Locate the cell with the specified text and output its (x, y) center coordinate. 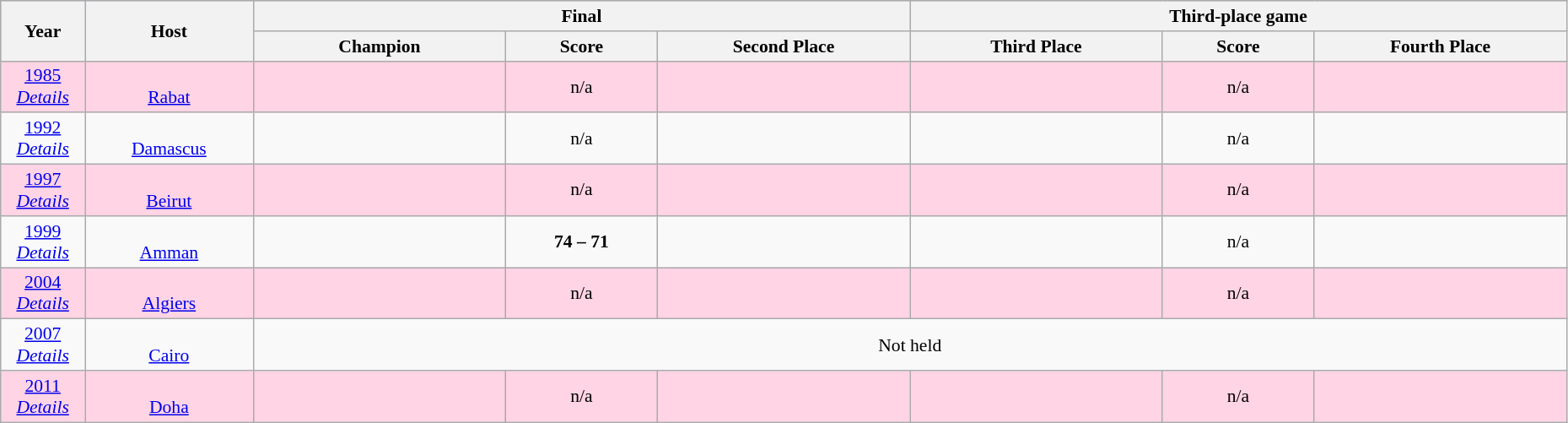
Algiers (170, 294)
2004Details (43, 294)
Rabat (170, 86)
Damascus (170, 138)
Beirut (170, 191)
Doha (170, 397)
2011Details (43, 397)
Champion (380, 46)
Third Place (1036, 46)
74 – 71 (582, 241)
Final (582, 16)
Not held (909, 344)
Host (170, 30)
Year (43, 30)
1992Details (43, 138)
Second Place (783, 46)
1997Details (43, 191)
Cairo (170, 344)
2007Details (43, 344)
Amman (170, 241)
Third-place game (1238, 16)
1999Details (43, 241)
1985Details (43, 86)
Fourth Place (1441, 46)
